Identify which cell holds the provided text, then report its (x, y) central coordinate. 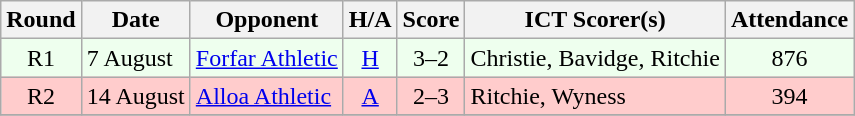
Attendance (789, 20)
876 (789, 58)
A (370, 96)
Christie, Bavidge, Ritchie (595, 58)
H/A (370, 20)
Alloa Athletic (266, 96)
R2 (41, 96)
Ritchie, Wyness (595, 96)
3–2 (431, 58)
H (370, 58)
Date (136, 20)
R1 (41, 58)
ICT Scorer(s) (595, 20)
Opponent (266, 20)
394 (789, 96)
Forfar Athletic (266, 58)
14 August (136, 96)
Round (41, 20)
Score (431, 20)
7 August (136, 58)
2–3 (431, 96)
